Capture the cell that displays the provided text and extract its (X, Y) central coordinate. 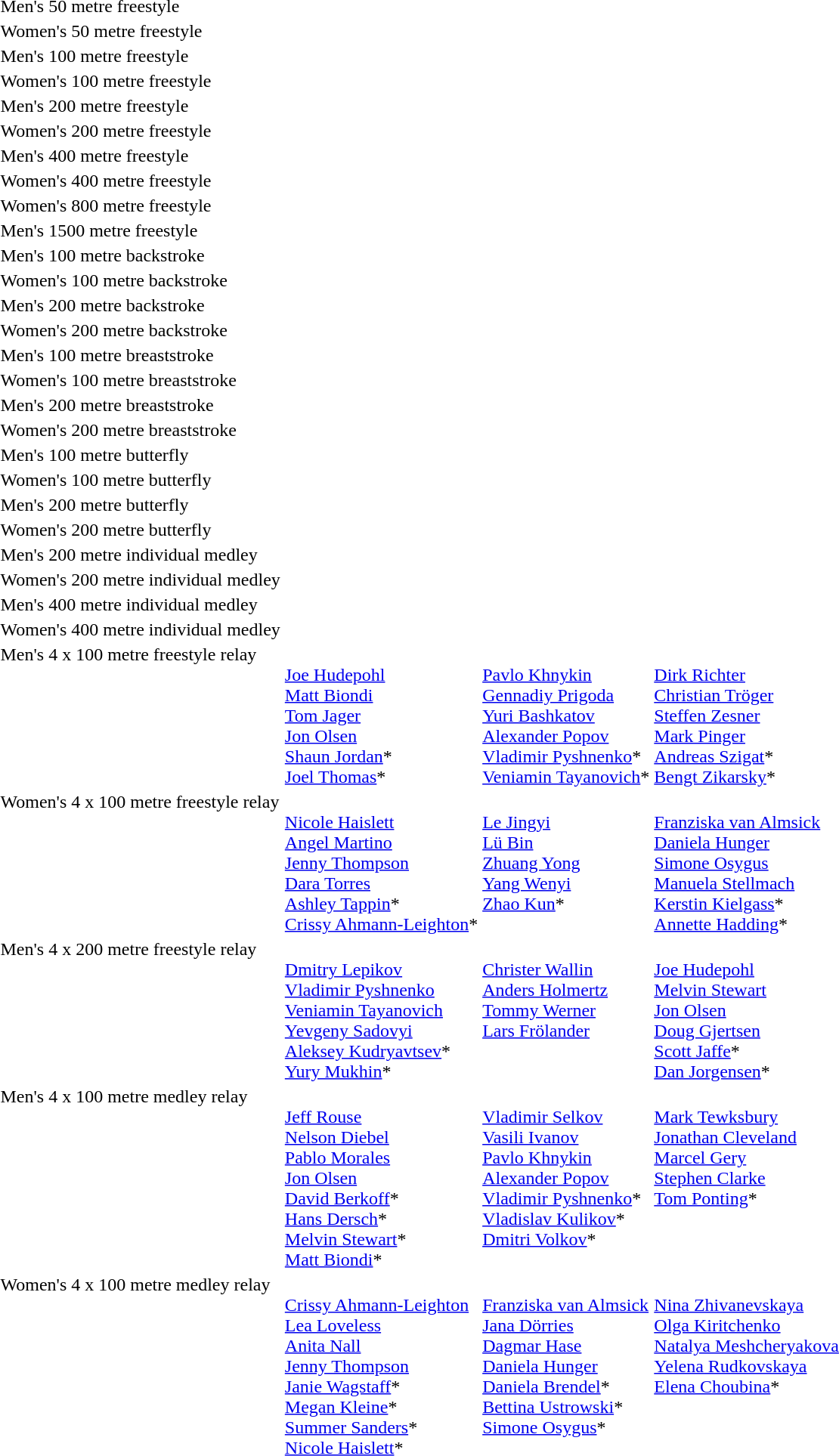
Christer Wallin Anders Holmertz Tommy Werner Lars Frölander (566, 1010)
Pavlo Khnykin Gennadiy Prigoda Yuri Bashkatov Alexander PopovVladimir Pyshnenko*Veniamin Tayanovich* (566, 716)
Joe Hudepohl Matt Biondi Tom Jager Jon OlsenShaun Jordan*Joel Thomas* (381, 716)
Le Jingyi Lü Bin Zhuang Yong Yang WenyiZhao Kun* (566, 863)
Dmitry Lepikov Vladimir Pyshnenko Veniamin Tayanovich Yevgeny SadovyiAleksey Kudryavtsev*Yury Mukhin* (381, 1010)
Nicole Haislett Angel Martino Jenny Thompson Dara TorresAshley Tappin*Crissy Ahmann-Leighton* (381, 863)
Vladimir Selkov Vasili Ivanov Pavlo Khnykin Alexander PopovVladimir Pyshnenko*Vladislav Kulikov*Dmitri Volkov* (566, 1178)
Jeff Rouse Nelson Diebel Pablo Morales Jon OlsenDavid Berkoff*Hans Dersch*Melvin Stewart*Matt Biondi* (381, 1178)
